Identify which cell holds the provided text, then report its (x, y) central coordinate. 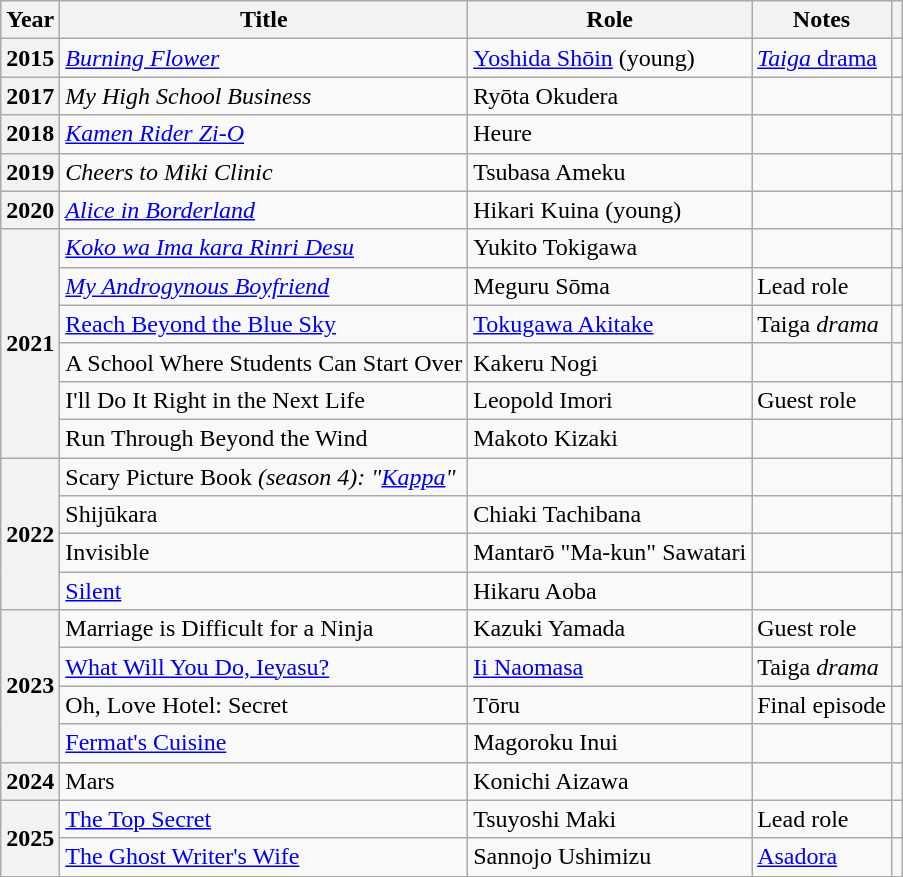
Konichi Aizawa (610, 781)
Kamen Rider Zi-O (264, 134)
2022 (30, 534)
Year (30, 20)
Reach Beyond the Blue Sky (264, 324)
Invisible (264, 553)
Fermat's Cuisine (264, 743)
Cheers to Miki Clinic (264, 172)
Magoroku Inui (610, 743)
Tsuyoshi Maki (610, 819)
Makoto Kizaki (610, 438)
Chiaki Tachibana (610, 515)
Mars (264, 781)
Final episode (822, 705)
2023 (30, 686)
Kakeru Nogi (610, 362)
Role (610, 20)
My Androgynous Boyfriend (264, 286)
2020 (30, 210)
Hikari Kuina (young) (610, 210)
Scary Picture Book (season 4): "Kappa" (264, 477)
The Top Secret (264, 819)
2019 (30, 172)
Tōru (610, 705)
Meguru Sōma (610, 286)
Tokugawa Akitake (610, 324)
Sannojo Ushimizu (610, 857)
Oh, Love Hotel: Secret (264, 705)
Burning Flower (264, 58)
2018 (30, 134)
2021 (30, 343)
Run Through Beyond the Wind (264, 438)
2015 (30, 58)
What Will You Do, Ieyasu? (264, 667)
Notes (822, 20)
2025 (30, 838)
Hikaru Aoba (610, 591)
Ii Naomasa (610, 667)
Silent (264, 591)
Alice in Borderland (264, 210)
Tsubasa Ameku (610, 172)
Koko wa Ima kara Rinri Desu (264, 248)
Asadora (822, 857)
Shijūkara (264, 515)
2024 (30, 781)
Title (264, 20)
I'll Do It Right in the Next Life (264, 400)
2017 (30, 96)
Yoshida Shōin (young) (610, 58)
Leopold Imori (610, 400)
Marriage is Difficult for a Ninja (264, 629)
Heure (610, 134)
My High School Business (264, 96)
The Ghost Writer's Wife (264, 857)
Yukito Tokigawa (610, 248)
A School Where Students Can Start Over (264, 362)
Mantarō "Ma-kun" Sawatari (610, 553)
Kazuki Yamada (610, 629)
Ryōta Okudera (610, 96)
